Output the (X, Y) coordinate of the center of the cell containing the given text.  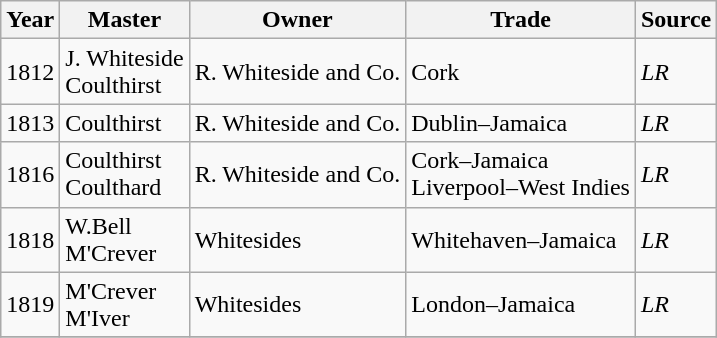
J. WhitesideCoulthirst (124, 72)
Year (30, 20)
Cork (521, 72)
1812 (30, 72)
1819 (30, 304)
Coulthirst (124, 123)
Cork–JamaicaLiverpool–West Indies (521, 174)
1813 (30, 123)
1818 (30, 240)
Trade (521, 20)
Source (676, 20)
Owner (298, 20)
London–Jamaica (521, 304)
Dublin–Jamaica (521, 123)
W.BellM'Crever (124, 240)
Whitehaven–Jamaica (521, 240)
1816 (30, 174)
CoulthirstCoulthard (124, 174)
Master (124, 20)
M'CreverM'Iver (124, 304)
